Return [X, Y] of the center of cell containing provided text 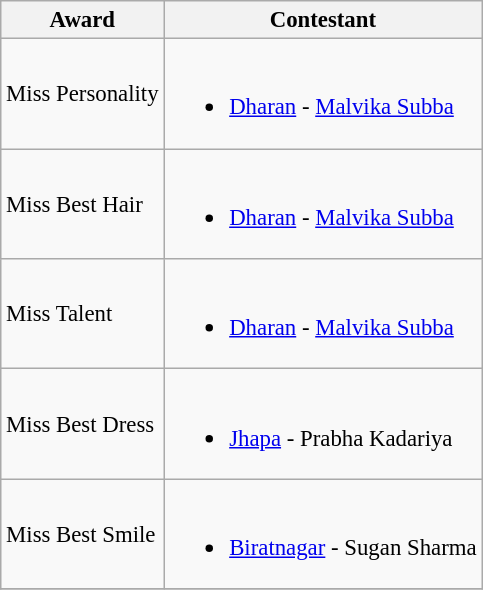
Award [82, 20]
Miss Best Hair [82, 204]
Biratnagar - Sugan Sharma [323, 534]
Contestant [323, 20]
Miss Best Dress [82, 424]
Miss Best Smile [82, 534]
Jhapa - Prabha Kadariya [323, 424]
Miss Personality [82, 94]
Miss Talent [82, 314]
